Search for the cell housing the specified text and yield its (X, Y) center coordinate. 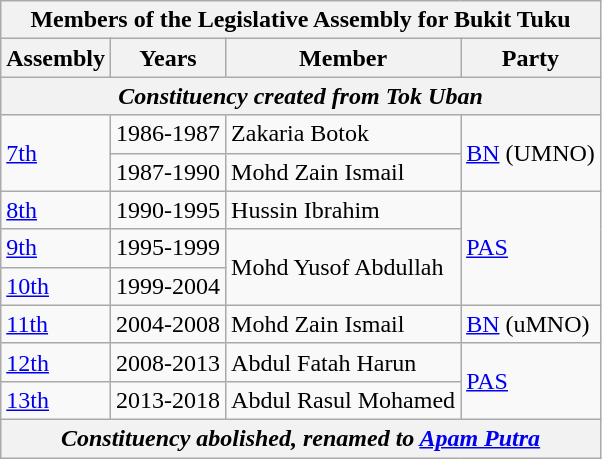
1999-2004 (168, 286)
10th (56, 286)
13th (56, 400)
Mohd Yusof Abdullah (344, 267)
1995-1999 (168, 248)
2013-2018 (168, 400)
1990-1995 (168, 210)
BN (uMNO) (531, 324)
Zakaria Botok (344, 134)
Assembly (56, 58)
Party (531, 58)
Abdul Fatah Harun (344, 362)
Constituency created from Tok Uban (301, 96)
Abdul Rasul Mohamed (344, 400)
Years (168, 58)
2008-2013 (168, 362)
Members of the Legislative Assembly for Bukit Tuku (301, 20)
1986-1987 (168, 134)
11th (56, 324)
8th (56, 210)
9th (56, 248)
Hussin Ibrahim (344, 210)
Member (344, 58)
Constituency abolished, renamed to Apam Putra (301, 438)
2004-2008 (168, 324)
1987-1990 (168, 172)
7th (56, 153)
BN (UMNO) (531, 153)
12th (56, 362)
